Determine the (X, Y) coordinate at the center of the cell enclosing the given text.  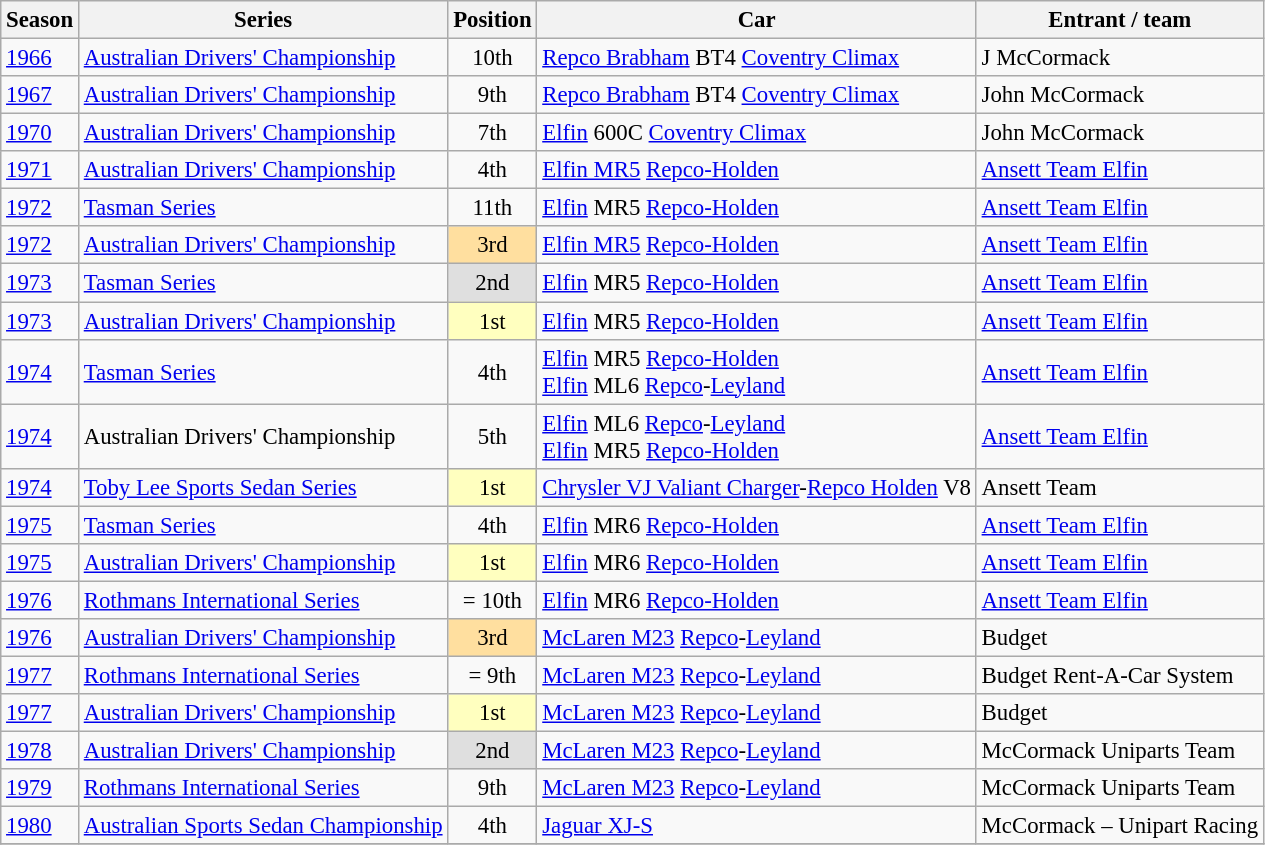
McCormack – Unipart Racing (1120, 826)
1979 (40, 788)
Budget Rent-A-Car System (1120, 675)
1980 (40, 826)
11th (492, 208)
Jaguar XJ-S (756, 826)
= 9th (492, 675)
J McCormack (1120, 58)
1978 (40, 751)
= 10th (492, 600)
Ansett Team (1120, 487)
5th (492, 436)
Position (492, 20)
1970 (40, 133)
Australian Sports Sedan Championship (262, 826)
Series (262, 20)
Season (40, 20)
7th (492, 133)
Elfin MR5 Repco-Holden Elfin ML6 Repco-Leyland (756, 372)
1966 (40, 58)
Toby Lee Sports Sedan Series (262, 487)
Entrant / team (1120, 20)
Elfin ML6 Repco-Leyland Elfin MR5 Repco-Holden (756, 436)
10th (492, 58)
1967 (40, 95)
1971 (40, 170)
Car (756, 20)
Elfin 600C Coventry Climax (756, 133)
Chrysler VJ Valiant Charger-Repco Holden V8 (756, 487)
